Scan for the cell matching the given text and deliver its (x, y) coordinate at center. 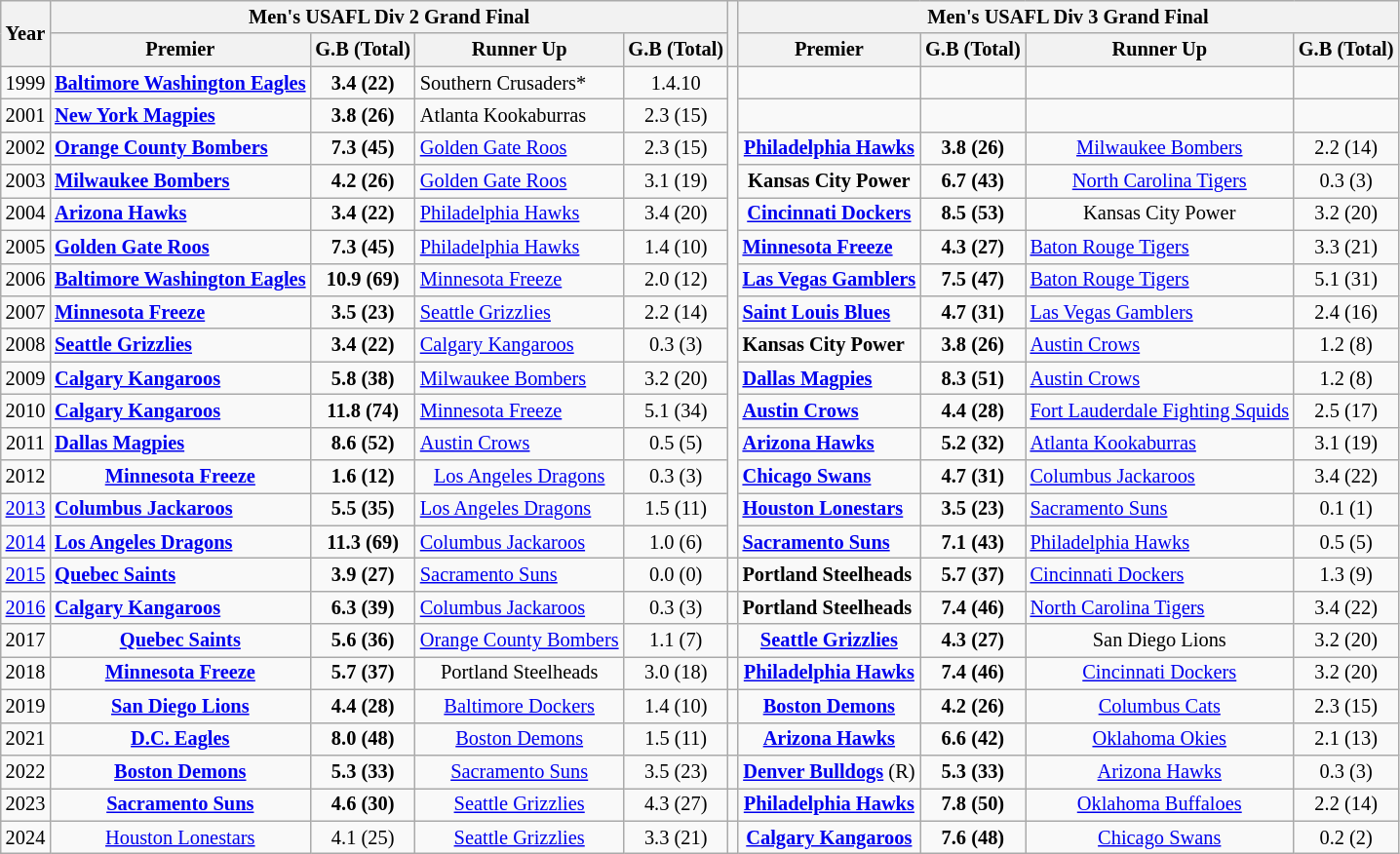
Baltimore Dockers (520, 706)
2009 (25, 378)
2010 (25, 410)
7.6 (48) (973, 837)
2.0 (12) (675, 280)
3.0 (18) (675, 673)
2004 (25, 213)
6.6 (42) (973, 739)
6.7 (43) (973, 181)
2019 (25, 706)
2006 (25, 280)
8.3 (51) (973, 378)
2014 (25, 542)
2007 (25, 312)
8.0 (48) (363, 739)
8.5 (53) (973, 213)
2001 (25, 115)
2002 (25, 148)
1.6 (12) (363, 477)
2.5 (17) (1345, 410)
3.4 (20) (675, 213)
2015 (25, 574)
7.1 (43) (973, 542)
5.1 (31) (1345, 280)
6.3 (39) (363, 607)
Oklahoma Okies (1160, 739)
1.0 (6) (675, 542)
2008 (25, 345)
Oklahoma Buffaloes (1160, 804)
2022 (25, 771)
2017 (25, 640)
2003 (25, 181)
Southern Crusaders* (520, 83)
5.1 (34) (675, 410)
2023 (25, 804)
1.4.10 (675, 83)
2.1 (13) (1345, 739)
D.C. Eagles (179, 739)
2018 (25, 673)
0.1 (1) (1345, 509)
Columbus Cats (1160, 706)
2012 (25, 477)
8.6 (52) (363, 444)
5.8 (38) (363, 378)
2016 (25, 607)
New York Magpies (179, 115)
7.5 (47) (973, 280)
4.1 (25) (363, 837)
2.4 (16) (1345, 312)
10.9 (69) (363, 280)
5.5 (35) (363, 509)
1999 (25, 83)
7.8 (50) (973, 804)
5.2 (32) (973, 444)
Year (25, 33)
1.3 (9) (1345, 574)
2005 (25, 247)
2011 (25, 444)
2013 (25, 509)
2021 (25, 739)
0.0 (0) (675, 574)
1.1 (7) (675, 640)
0.2 (2) (1345, 837)
Men's USAFL Div 3 Grand Final (1069, 17)
Men's USAFL Div 2 Grand Final (389, 17)
Fort Lauderdale Fighting Squids (1160, 410)
Denver Bulldogs (R) (830, 771)
Saint Louis Blues (830, 312)
11.8 (74) (363, 410)
5.6 (36) (363, 640)
3.9 (27) (363, 574)
11.3 (69) (363, 542)
4.6 (30) (363, 804)
2024 (25, 837)
